Provide the (x, y) coordinate of the cell's center where the given text is located.  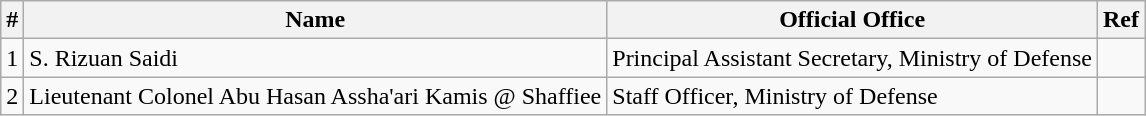
Name (316, 20)
Official Office (852, 20)
Staff Officer, Ministry of Defense (852, 96)
2 (12, 96)
Lieutenant Colonel Abu Hasan Assha'ari Kamis @ Shaffiee (316, 96)
S. Rizuan Saidi (316, 58)
# (12, 20)
Ref (1120, 20)
1 (12, 58)
Principal Assistant Secretary, Ministry of Defense (852, 58)
